Scan for the cell matching the given text and deliver its (X, Y) coordinate at center. 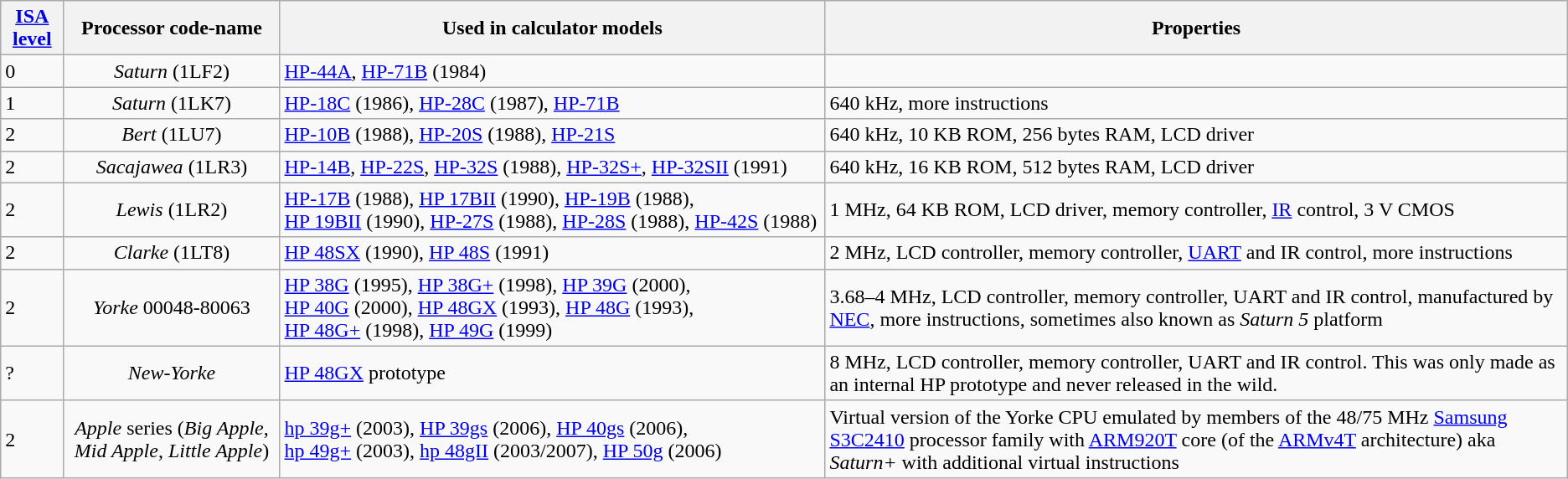
640 kHz, more instructions (1196, 103)
0 (32, 71)
Saturn (1LF2) (172, 71)
Used in calculator models (553, 28)
HP-14B, HP-22S, HP-32S (1988), HP-32S+, HP-32SII (1991) (553, 167)
New-Yorke (172, 373)
Saturn (1LK7) (172, 103)
640 kHz, 16 KB ROM, 512 bytes RAM, LCD driver (1196, 167)
HP 48SX (1990), HP 48S (1991) (553, 253)
3.68–4 MHz, LCD controller, memory controller, UART and IR control, manufactured by NEC, more instructions, sometimes also known as Saturn 5 platform (1196, 307)
Clarke (1LT8) (172, 253)
1 MHz, 64 KB ROM, LCD driver, memory controller, IR control, 3 V CMOS (1196, 209)
? (32, 373)
Processor code-name (172, 28)
Properties (1196, 28)
hp 39g+ (2003), HP 39gs (2006), HP 40gs (2006), hp 49g+ (2003), hp 48gII (2003/2007), HP 50g (2006) (553, 439)
Bert (1LU7) (172, 135)
HP 48GX prototype (553, 373)
Yorke 00048-80063 (172, 307)
640 kHz, 10 KB ROM, 256 bytes RAM, LCD driver (1196, 135)
Sacajawea (1LR3) (172, 167)
HP-18C (1986), HP-28C (1987), HP-71B (553, 103)
HP-17B (1988), HP 17BII (1990), HP-19B (1988), HP 19BII (1990), HP-27S (1988), HP-28S (1988), HP-42S (1988) (553, 209)
ISA level (32, 28)
8 MHz, LCD controller, memory controller, UART and IR control. This was only made as an internal HP prototype and never released in the wild. (1196, 373)
HP-10B (1988), HP-20S (1988), HP-21S (553, 135)
Apple series (Big Apple, Mid Apple, Little Apple) (172, 439)
HP-44A, HP-71B (1984) (553, 71)
HP 38G (1995), HP 38G+ (1998), HP 39G (2000), HP 40G (2000), HP 48GX (1993), HP 48G (1993), HP 48G+ (1998), HP 49G (1999) (553, 307)
Lewis (1LR2) (172, 209)
2 MHz, LCD controller, memory controller, UART and IR control, more instructions (1196, 253)
1 (32, 103)
